Search for the cell housing the specified text and yield its (X, Y) center coordinate. 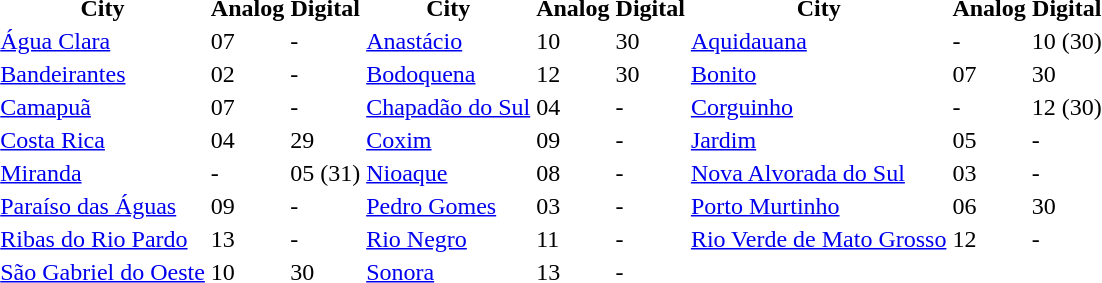
06 (989, 206)
Nioaque (448, 173)
Coxim (448, 140)
05 (989, 140)
Jardim (818, 140)
Pedro Gomes (448, 206)
08 (573, 173)
11 (573, 239)
Chapadão do Sul (448, 107)
Rio Verde de Mato Grosso (818, 239)
29 (326, 140)
Rio Negro (448, 239)
Bodoquena (448, 74)
13 (247, 239)
02 (247, 74)
Anastácio (448, 41)
Bonito (818, 74)
05 (31) (326, 173)
10 (573, 41)
Nova Alvorada do Sul (818, 173)
Porto Murtinho (818, 206)
Corguinho (818, 107)
Aquidauana (818, 41)
